Locate the cell with the specified text and output its (x, y) center coordinate. 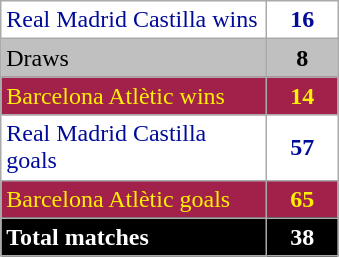
65 (302, 199)
8 (302, 58)
Barcelona Atlètic goals (134, 199)
Real Madrid Castilla goals (134, 148)
38 (302, 237)
57 (302, 148)
Real Madrid Castilla wins (134, 20)
Total matches (134, 237)
Draws (134, 58)
16 (302, 20)
Barcelona Atlètic wins (134, 96)
14 (302, 96)
